Identify which cell holds the provided text, then report its [X, Y] central coordinate. 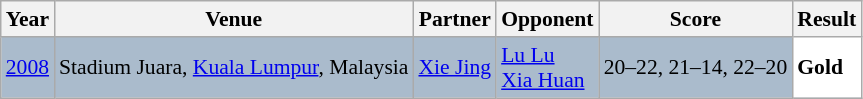
Lu Lu Xia Huan [548, 68]
Year [28, 19]
20–22, 21–14, 22–20 [696, 68]
Opponent [548, 19]
Result [826, 19]
Partner [454, 19]
Gold [826, 68]
Xie Jing [454, 68]
2008 [28, 68]
Venue [234, 19]
Stadium Juara, Kuala Lumpur, Malaysia [234, 68]
Score [696, 19]
